From the cell containing the given text, extract its center point as (X, Y) coordinate. 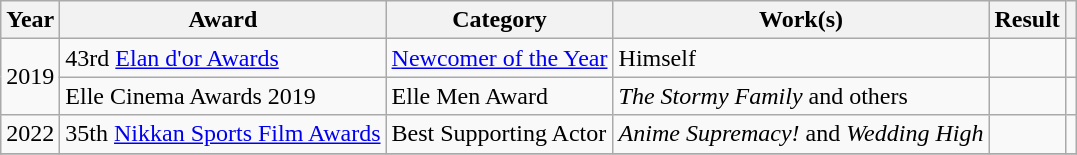
Award (223, 20)
Best Supporting Actor (500, 134)
Result (1027, 20)
43rd Elan d'or Awards (223, 58)
2022 (30, 134)
2019 (30, 77)
Himself (801, 58)
Category (500, 20)
Work(s) (801, 20)
Year (30, 20)
Elle Cinema Awards 2019 (223, 96)
35th Nikkan Sports Film Awards (223, 134)
The Stormy Family and others (801, 96)
Elle Men Award (500, 96)
Newcomer of the Year (500, 58)
Anime Supremacy! and Wedding High (801, 134)
